For the text-containing cell, return its midpoint in (x, y) coordinate format. 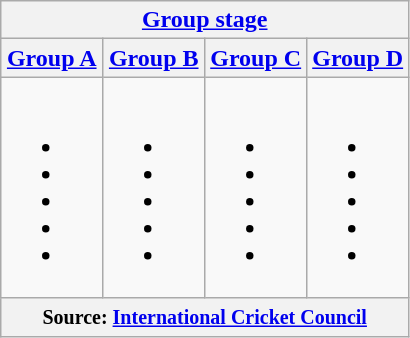
Source: International Cricket Council (205, 317)
Group C (256, 58)
Group stage (205, 20)
Group B (154, 58)
Group A (52, 58)
Group D (358, 58)
